Extract the [x, y] coordinate from the center of the cell holding the provided text.  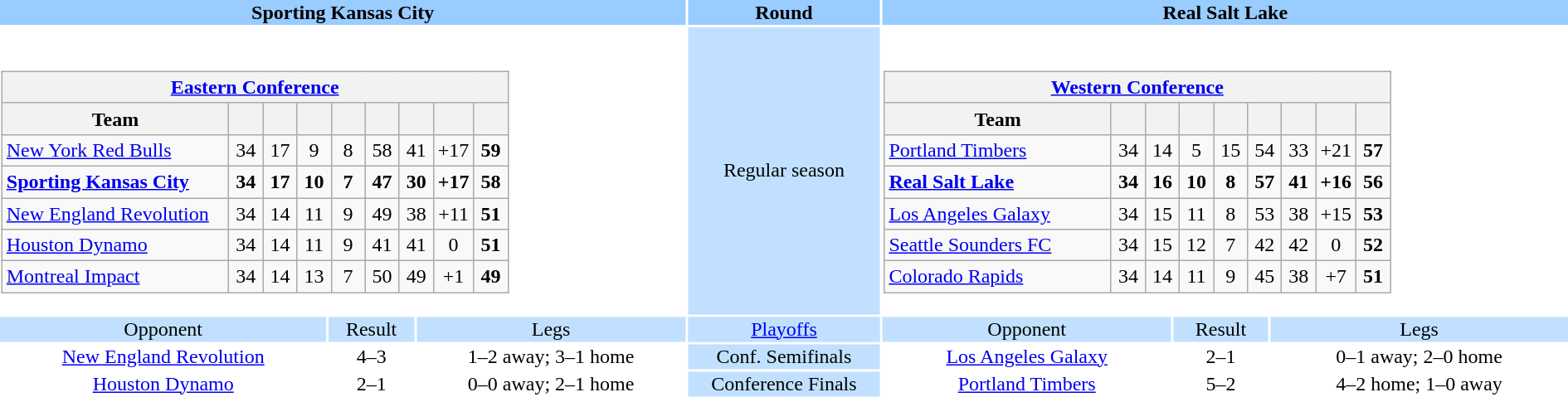
Western Conference [1137, 87]
0–0 away; 2–1 home [551, 384]
+1 [453, 277]
Seattle Sounders FC [998, 245]
12 [1196, 245]
Montreal Impact [115, 277]
Conf. Semifinals [783, 356]
5 [1196, 150]
+21 [1336, 150]
+16 [1336, 182]
33 [1299, 150]
Conference Finals [783, 384]
Regular season [783, 171]
54 [1264, 150]
Colorado Rapids [998, 277]
Round [783, 12]
Playoffs [783, 329]
+15 [1336, 213]
47 [382, 182]
1–2 away; 3–1 home [551, 356]
0–1 away; 2–0 home [1419, 356]
59 [491, 150]
Eastern Conference [255, 87]
4–3 [371, 356]
5–2 [1221, 384]
56 [1374, 182]
30 [416, 182]
New York Red Bulls [115, 150]
52 [1374, 245]
45 [1264, 277]
+7 [1336, 277]
50 [382, 277]
+11 [453, 213]
4–2 home; 1–0 away [1419, 384]
16 [1161, 182]
13 [314, 277]
